Extract the [X, Y] coordinate from the center of the cell holding the provided text.  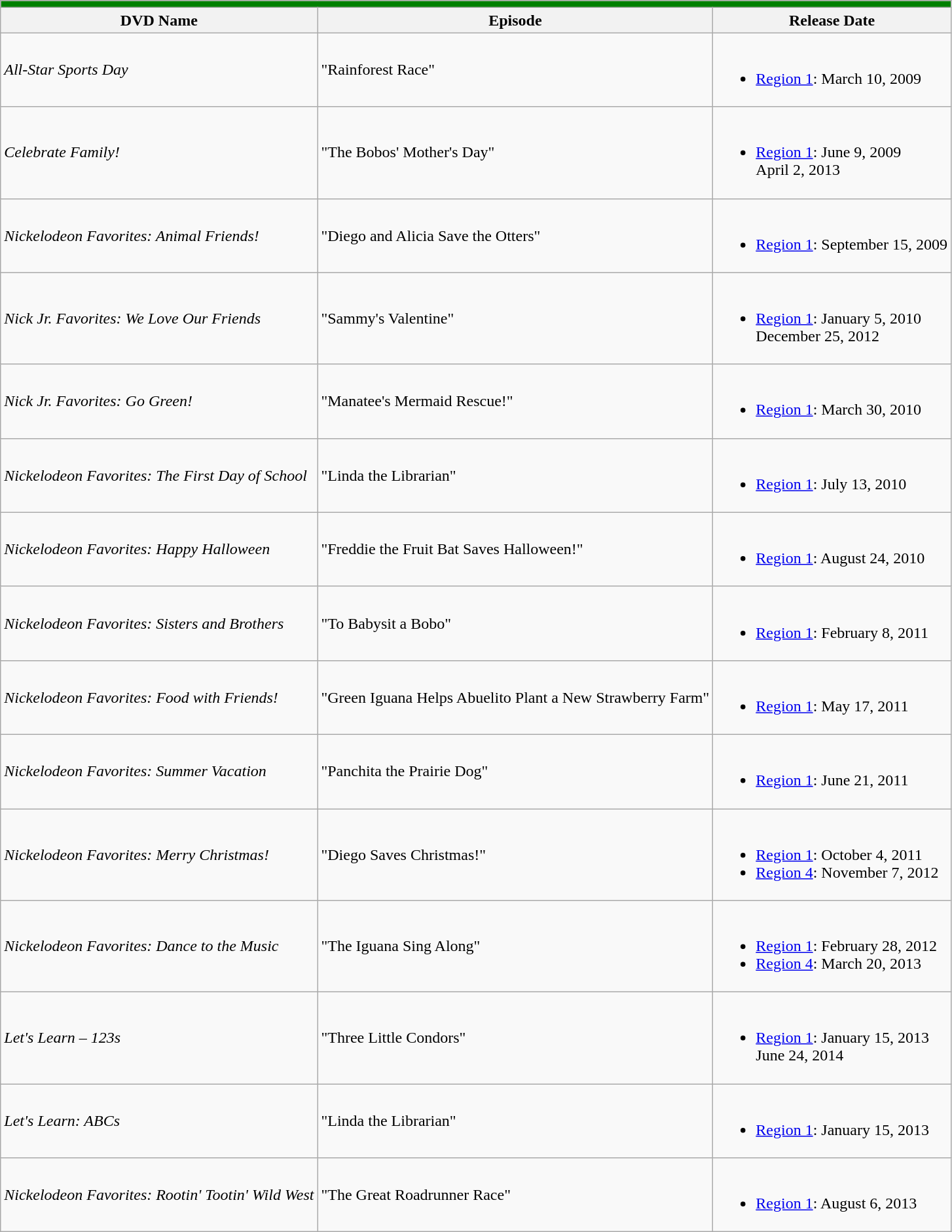
Nickelodeon Favorites: Dance to the Music [159, 946]
"Three Little Condors" [515, 1038]
Let's Learn – 123s [159, 1038]
Region 1: February 8, 2011 [832, 624]
"The Iguana Sing Along" [515, 946]
Region 1: March 30, 2010 [832, 401]
"Green Iguana Helps Abuelito Plant a New Strawberry Farm" [515, 697]
Nick Jr. Favorites: We Love Our Friends [159, 318]
Release Date [832, 20]
"Diego and Alicia Save the Otters" [515, 236]
Nickelodeon Favorites: The First Day of School [159, 476]
Region 1: September 15, 2009 [832, 236]
Region 1: August 6, 2013 [832, 1195]
Region 1: January 15, 2013 [832, 1121]
Nickelodeon Favorites: Summer Vacation [159, 772]
"Panchita the Prairie Dog" [515, 772]
All-Star Sports Day [159, 69]
Let's Learn: ABCs [159, 1121]
Nickelodeon Favorites: Sisters and Brothers [159, 624]
Region 1: January 5, 2010December 25, 2012 [832, 318]
Nick Jr. Favorites: Go Green! [159, 401]
"Diego Saves Christmas!" [515, 854]
Nickelodeon Favorites: Rootin' Tootin' Wild West [159, 1195]
Region 1: July 13, 2010 [832, 476]
DVD Name [159, 20]
"Rainforest Race" [515, 69]
Nickelodeon Favorites: Food with Friends! [159, 697]
"To Babysit a Bobo" [515, 624]
Nickelodeon Favorites: Animal Friends! [159, 236]
"Manatee's Mermaid Rescue!" [515, 401]
Region 1: June 21, 2011 [832, 772]
"The Bobos' Mother's Day" [515, 153]
Nickelodeon Favorites: Happy Halloween [159, 549]
Episode [515, 20]
"Sammy's Valentine" [515, 318]
Region 1: February 28, 2012Region 4: March 20, 2013 [832, 946]
Celebrate Family! [159, 153]
Region 1: January 15, 2013June 24, 2014 [832, 1038]
Region 1: June 9, 2009April 2, 2013 [832, 153]
Nickelodeon Favorites: Merry Christmas! [159, 854]
"Freddie the Fruit Bat Saves Halloween!" [515, 549]
Region 1: August 24, 2010 [832, 549]
Region 1: October 4, 2011Region 4: November 7, 2012 [832, 854]
"The Great Roadrunner Race" [515, 1195]
Region 1: March 10, 2009 [832, 69]
Region 1: May 17, 2011 [832, 697]
